Output the (x, y) coordinate of the center of the cell containing the given text.  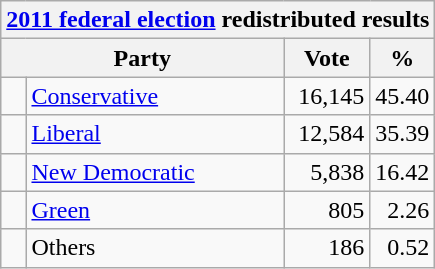
Others (155, 248)
Conservative (155, 96)
New Democratic (155, 172)
5,838 (327, 172)
16,145 (327, 96)
Green (155, 210)
12,584 (327, 134)
0.52 (402, 248)
% (402, 58)
16.42 (402, 172)
186 (327, 248)
35.39 (402, 134)
2011 federal election redistributed results (218, 20)
Vote (327, 58)
2.26 (402, 210)
Liberal (155, 134)
805 (327, 210)
45.40 (402, 96)
Party (142, 58)
